Identify which cell holds the provided text, then report its [x, y] central coordinate. 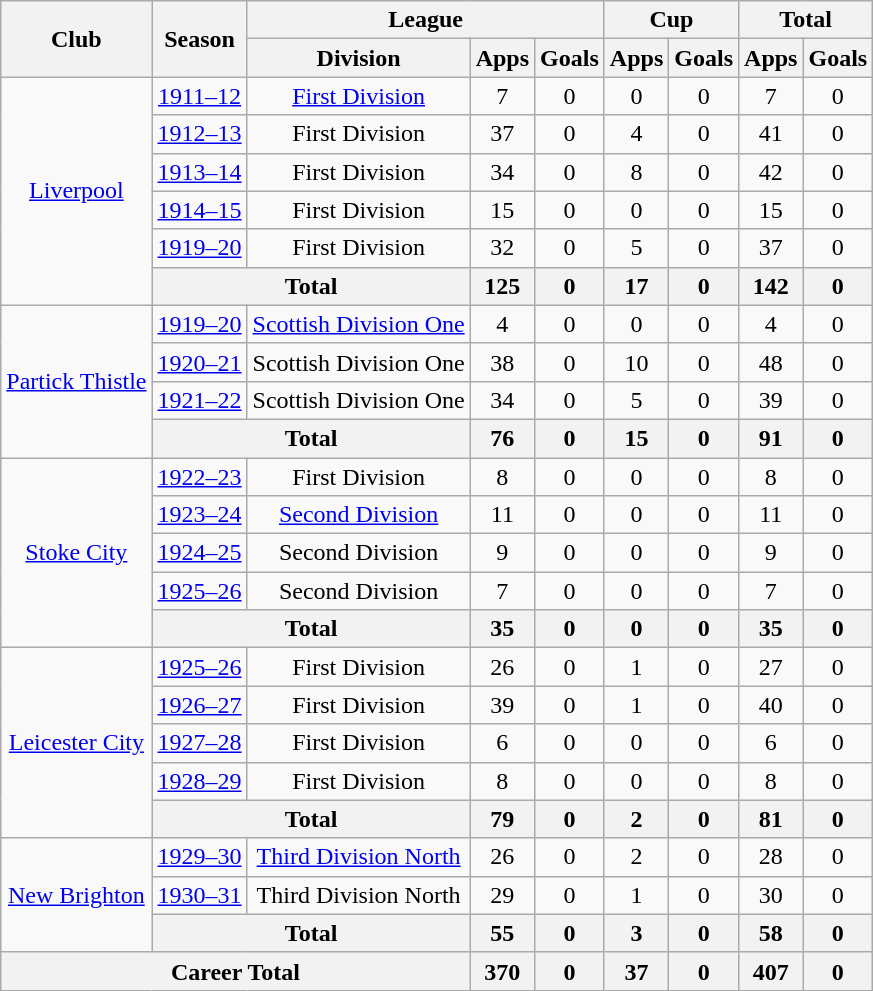
Leicester City [76, 743]
407 [771, 971]
Division [358, 58]
Liverpool [76, 191]
Season [200, 39]
1912–13 [200, 134]
Cup [671, 20]
New Brighton [76, 895]
38 [502, 362]
1913–14 [200, 172]
48 [771, 362]
Club [76, 39]
370 [502, 971]
91 [771, 438]
1928–29 [200, 781]
1929–30 [200, 857]
3 [636, 933]
32 [502, 248]
79 [502, 819]
142 [771, 286]
27 [771, 667]
28 [771, 857]
125 [502, 286]
1924–25 [200, 553]
41 [771, 134]
1923–24 [200, 515]
30 [771, 895]
1920–21 [200, 362]
1914–15 [200, 210]
League [426, 20]
81 [771, 819]
29 [502, 895]
42 [771, 172]
76 [502, 438]
17 [636, 286]
58 [771, 933]
1911–12 [200, 96]
1926–27 [200, 705]
Stoke City [76, 553]
1921–22 [200, 400]
Partick Thistle [76, 381]
1930–31 [200, 895]
1922–23 [200, 477]
1927–28 [200, 743]
10 [636, 362]
Career Total [236, 971]
55 [502, 933]
40 [771, 705]
